Determine the (x, y) coordinate at the center of the cell enclosing the given text.  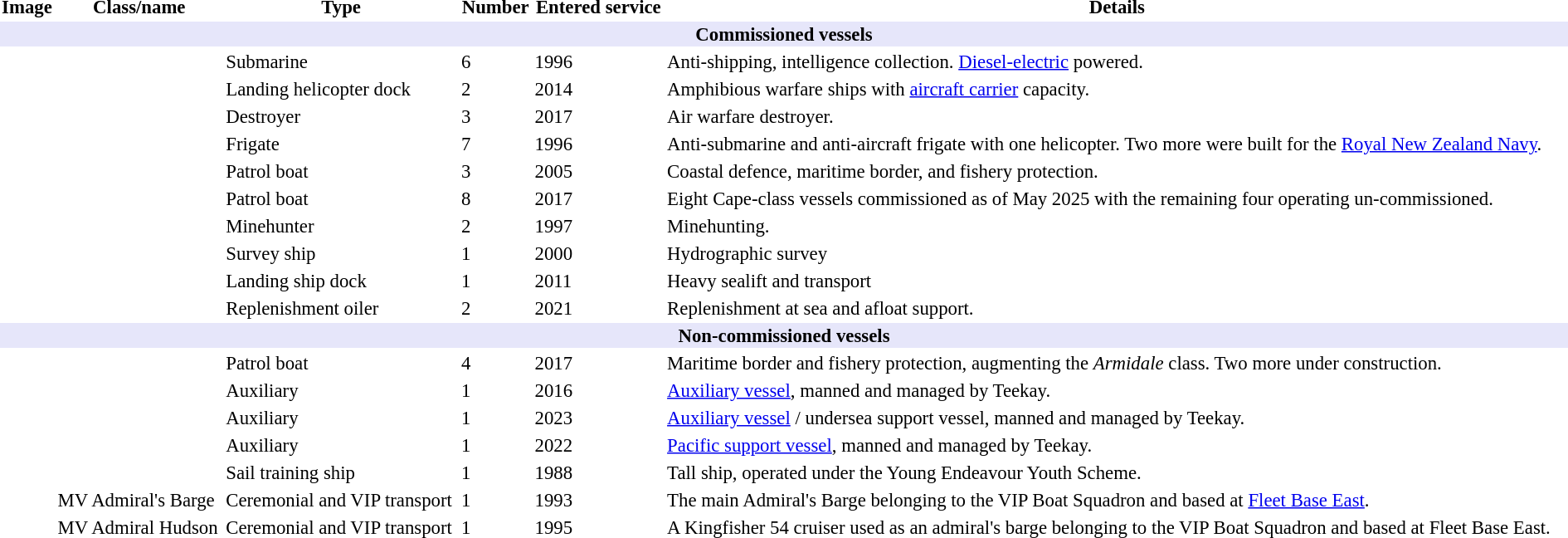
2016 (599, 390)
Coastal defence, maritime border, and fishery protection. (1117, 171)
Anti-submarine and anti-aircraft frigate with one helicopter. Two more were built for the Royal New Zealand Navy. (1117, 144)
The main Admiral's Barge belonging to the VIP Boat Squadron and based at Fleet Base East. (1117, 500)
Frigate (342, 144)
Survey ship (342, 253)
2021 (599, 308)
Air warfare destroyer. (1117, 116)
2011 (599, 281)
Replenishment at sea and afloat support. (1117, 308)
Submarine (342, 61)
Destroyer (342, 116)
Ceremonial and VIP transport (342, 500)
Sail training ship (342, 472)
Auxiliary vessel, manned and managed by Teekay. (1117, 390)
1988 (599, 472)
Minehunter (342, 226)
7 (495, 144)
1997 (599, 226)
2014 (599, 89)
MV Admiral's Barge (139, 500)
6 (495, 61)
Hydrographic survey (1117, 253)
Maritime border and fishery protection, augmenting the Armidale class. Two more under construction. (1117, 363)
Commissioned vessels (784, 34)
Anti-shipping, intelligence collection. Diesel-electric powered. (1117, 61)
Tall ship, operated under the Young Endeavour Youth Scheme. (1117, 472)
2005 (599, 171)
2023 (599, 418)
Landing ship dock (342, 281)
4 (495, 363)
Pacific support vessel, manned and managed by Teekay. (1117, 445)
Non-commissioned vessels (784, 335)
Eight Cape-class vessels commissioned as of May 2025 with the remaining four operating un-commissioned. (1117, 198)
Auxiliary vessel / undersea support vessel, manned and managed by Teekay. (1117, 418)
Minehunting. (1117, 226)
1993 (599, 500)
Heavy sealift and transport (1117, 281)
2022 (599, 445)
Replenishment oiler (342, 308)
8 (495, 198)
Amphibious warfare ships with aircraft carrier capacity. (1117, 89)
2000 (599, 253)
Landing helicopter dock (342, 89)
